Search for the cell housing the specified text and yield its (x, y) center coordinate. 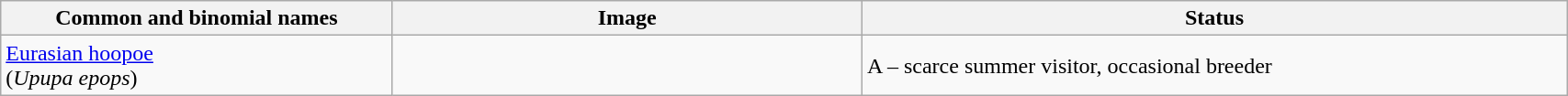
Status (1214, 18)
Eurasian hoopoe(Upupa epops) (197, 66)
Common and binomial names (197, 18)
Image (626, 18)
A – scarce summer visitor, occasional breeder (1214, 66)
